From the cell containing the given text, extract its center point as (X, Y) coordinate. 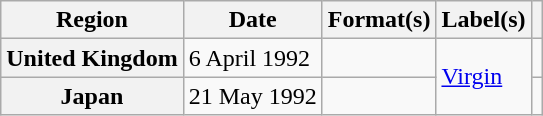
Label(s) (484, 20)
Date (252, 20)
United Kingdom (92, 58)
6 April 1992 (252, 58)
21 May 1992 (252, 96)
Virgin (484, 77)
Japan (92, 96)
Region (92, 20)
Format(s) (379, 20)
